Scan for the cell matching the given text and deliver its (X, Y) coordinate at center. 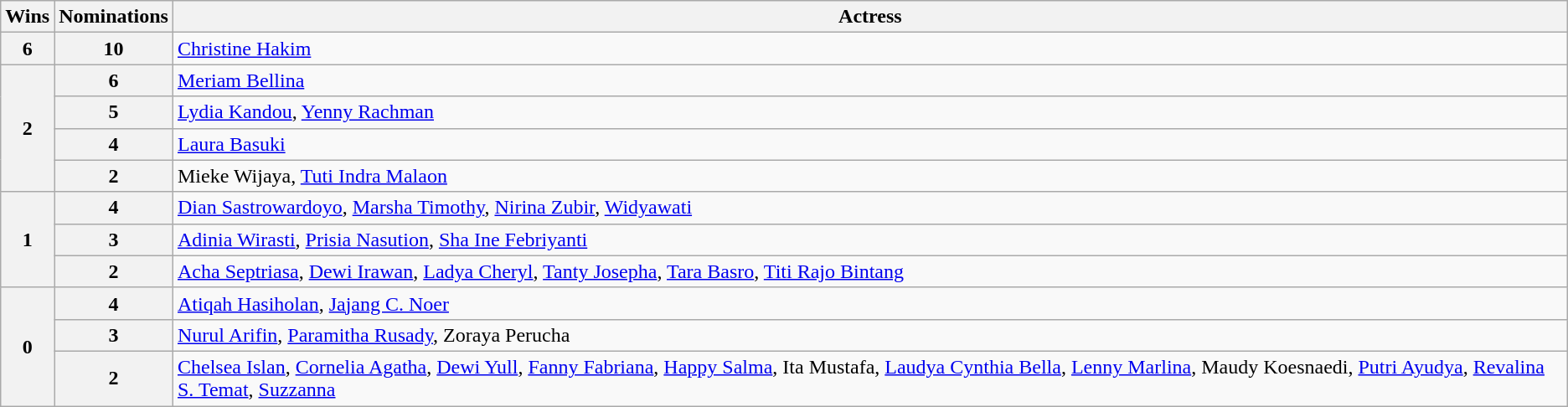
Mieke Wijaya, Tuti Indra Malaon (869, 176)
Wins (28, 17)
Christine Hakim (869, 49)
Lydia Kandou, Yenny Rachman (869, 112)
10 (114, 49)
Nurul Arifin, Paramitha Rusady, Zoraya Perucha (869, 335)
Laura Basuki (869, 144)
Dian Sastrowardoyo, Marsha Timothy, Nirina Zubir, Widyawati (869, 208)
Actress (869, 17)
Meriam Bellina (869, 80)
Adinia Wirasti, Prisia Nasution, Sha Ine Febriyanti (869, 240)
1 (28, 240)
Acha Septriasa, Dewi Irawan, Ladya Cheryl, Tanty Josepha, Tara Basro, Titi Rajo Bintang (869, 271)
0 (28, 347)
5 (114, 112)
Nominations (114, 17)
Atiqah Hasiholan, Jajang C. Noer (869, 303)
